Detect which cell encompasses the target text, then output its (X, Y) center coordinate. 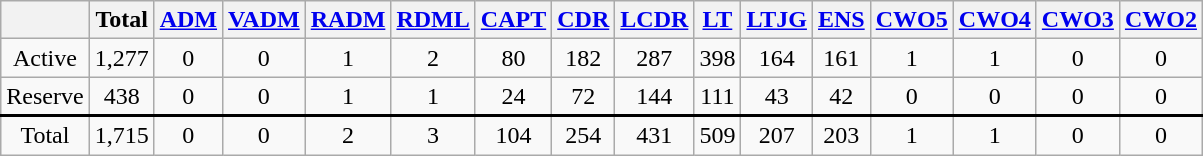
104 (513, 136)
CWO5 (912, 20)
ADM (188, 20)
CAPT (513, 20)
72 (584, 96)
431 (654, 136)
LCDR (654, 20)
ENS (841, 20)
CWO2 (1160, 20)
203 (841, 136)
144 (654, 96)
Reserve (45, 96)
287 (654, 58)
Active (45, 58)
111 (718, 96)
RADM (348, 20)
161 (841, 58)
LTJG (777, 20)
398 (718, 58)
42 (841, 96)
509 (718, 136)
CWO4 (994, 20)
254 (584, 136)
1,715 (122, 136)
24 (513, 96)
43 (777, 96)
VADM (264, 20)
438 (122, 96)
LT (718, 20)
80 (513, 58)
CWO3 (1078, 20)
1,277 (122, 58)
CDR (584, 20)
RDML (433, 20)
207 (777, 136)
3 (433, 136)
164 (777, 58)
182 (584, 58)
